Find where the given text appears and provide that cell's center as (x, y) coordinate. 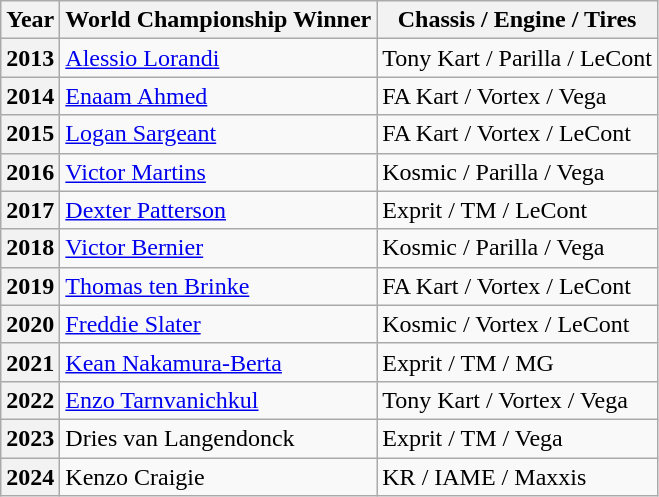
Tony Kart / Vortex / Vega (518, 400)
2017 (30, 210)
Kenzo Craigie (218, 477)
KR / IAME / Maxxis (518, 477)
2018 (30, 248)
Dries van Langendonck (218, 438)
2021 (30, 362)
Enzo Tarnvanichkul (218, 400)
Exprit / TM / LeCont (518, 210)
2020 (30, 324)
Victor Martins (218, 172)
Kosmic / Vortex / LeCont (518, 324)
Year (30, 20)
2023 (30, 438)
Tony Kart / Parilla / LeCont (518, 58)
Thomas ten Brinke (218, 286)
2013 (30, 58)
Kean Nakamura-Berta (218, 362)
Chassis / Engine / Tires (518, 20)
Victor Bernier (218, 248)
2016 (30, 172)
Exprit / TM / MG (518, 362)
Exprit / TM / Vega (518, 438)
2024 (30, 477)
FA Kart / Vortex / Vega (518, 96)
Freddie Slater (218, 324)
World Championship Winner (218, 20)
2014 (30, 96)
2015 (30, 134)
Logan Sargeant (218, 134)
Dexter Patterson (218, 210)
2019 (30, 286)
Alessio Lorandi (218, 58)
2022 (30, 400)
Enaam Ahmed (218, 96)
